Return the (x, y) coordinate for the center point of the cell that contains the specified text.  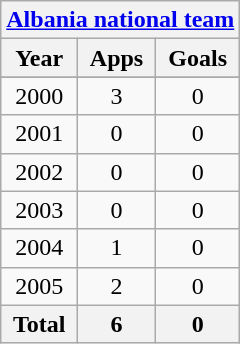
6 (117, 324)
Apps (117, 58)
3 (117, 96)
Albania national team (120, 20)
2001 (40, 134)
2003 (40, 210)
2002 (40, 172)
Year (40, 58)
1 (117, 248)
2005 (40, 286)
Goals (197, 58)
2004 (40, 248)
Total (40, 324)
2 (117, 286)
2000 (40, 96)
